Extract the [X, Y] coordinate from the center of the cell holding the provided text.  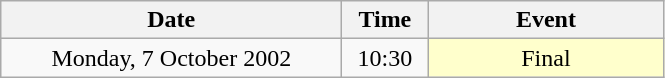
Final [546, 58]
Date [172, 20]
Time [385, 20]
Monday, 7 October 2002 [172, 58]
Event [546, 20]
10:30 [385, 58]
